Capture the cell that displays the provided text and extract its (X, Y) central coordinate. 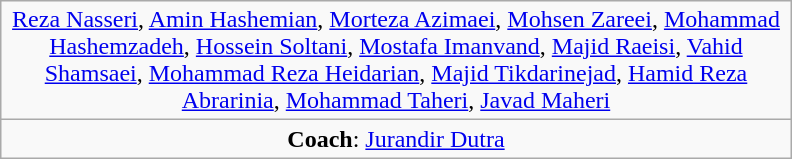
Coach: Jurandir Dutra (396, 139)
